For the text-containing cell, return its midpoint in [x, y] coordinate format. 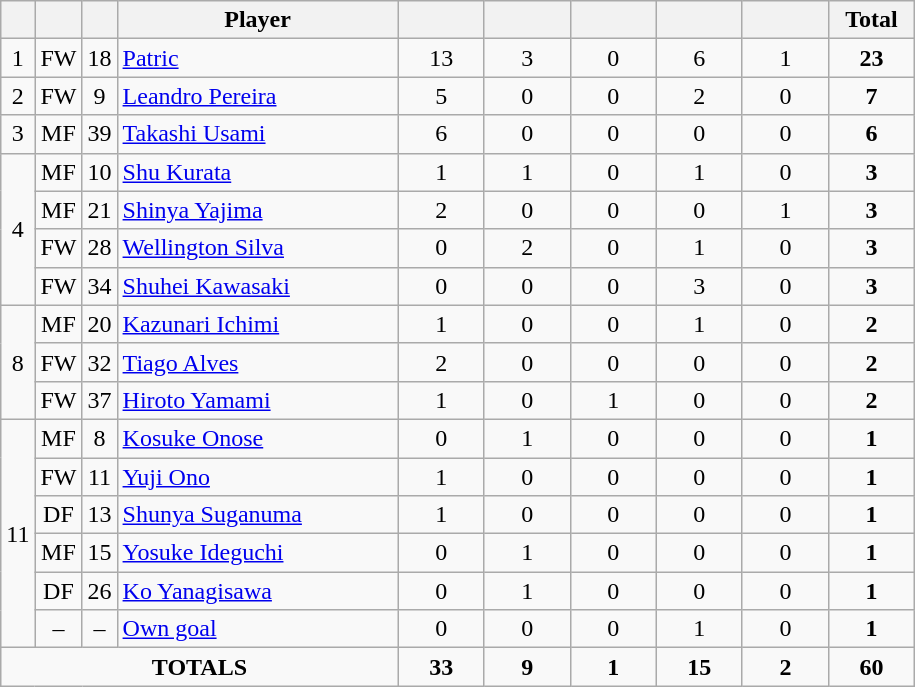
32 [100, 362]
Tiago Alves [258, 362]
Patric [258, 58]
34 [100, 286]
28 [100, 248]
Wellington Silva [258, 248]
23 [871, 58]
5 [441, 96]
TOTALS [200, 667]
Kosuke Onose [258, 438]
20 [100, 324]
Own goal [258, 629]
Yosuke Ideguchi [258, 553]
Total [871, 20]
Takashi Usami [258, 134]
39 [100, 134]
10 [100, 172]
21 [100, 210]
37 [100, 400]
Kazunari Ichimi [258, 324]
Shuhei Kawasaki [258, 286]
Shu Kurata [258, 172]
Hiroto Yamami [258, 400]
26 [100, 591]
4 [18, 229]
18 [100, 58]
Shinya Yajima [258, 210]
Player [258, 20]
33 [441, 667]
Shunya Suganuma [258, 515]
Yuji Ono [258, 477]
60 [871, 667]
Ko Yanagisawa [258, 591]
7 [871, 96]
Leandro Pereira [258, 96]
